Return the (X, Y) coordinate for the center point of the cell that contains the specified text.  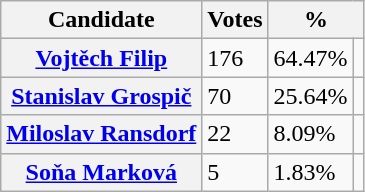
% (316, 20)
25.64% (310, 96)
70 (235, 96)
64.47% (310, 58)
Votes (235, 20)
1.83% (310, 172)
176 (235, 58)
5 (235, 172)
8.09% (310, 134)
Soňa Marková (102, 172)
Vojtěch Filip (102, 58)
Miloslav Ransdorf (102, 134)
Stanislav Grospič (102, 96)
22 (235, 134)
Candidate (102, 20)
